For the text-containing cell, return its midpoint in [x, y] coordinate format. 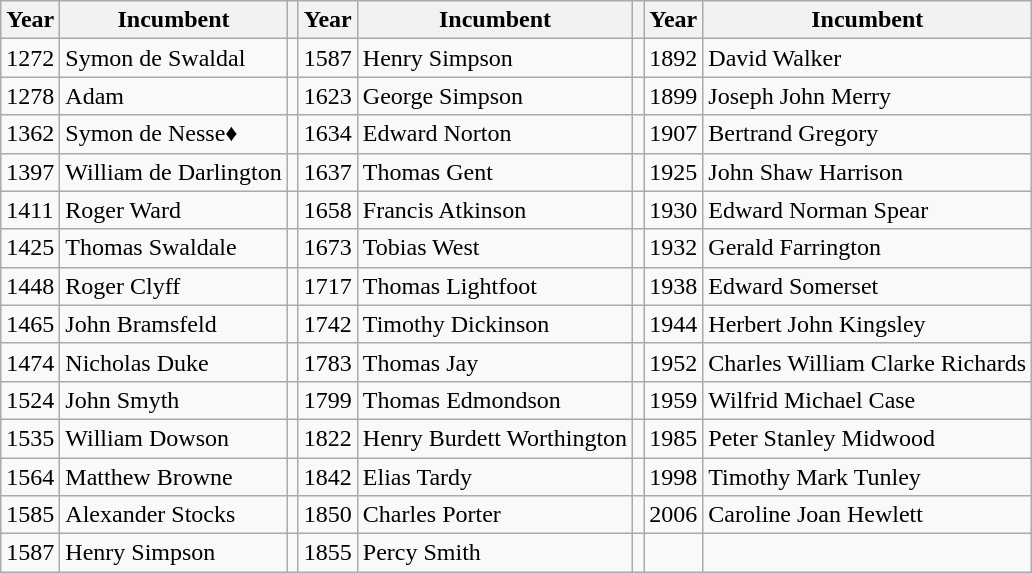
Edward Somerset [868, 286]
Francis Atkinson [494, 210]
John Shaw Harrison [868, 172]
1362 [30, 134]
Matthew Browne [174, 477]
1952 [674, 362]
Gerald Farrington [868, 248]
1855 [328, 553]
1717 [328, 286]
Roger Clyff [174, 286]
Symon de Nesse♦ [174, 134]
1932 [674, 248]
1742 [328, 324]
Thomas Jay [494, 362]
1822 [328, 438]
Peter Stanley Midwood [868, 438]
Symon de Swaldal [174, 58]
1397 [30, 172]
1998 [674, 477]
Tobias West [494, 248]
Timothy Dickinson [494, 324]
William Dowson [174, 438]
Thomas Lightfoot [494, 286]
1634 [328, 134]
1425 [30, 248]
George Simpson [494, 96]
John Bramsfeld [174, 324]
1930 [674, 210]
Charles Porter [494, 515]
Henry Burdett Worthington [494, 438]
1658 [328, 210]
1585 [30, 515]
Caroline Joan Hewlett [868, 515]
1278 [30, 96]
Elias Tardy [494, 477]
1799 [328, 400]
Alexander Stocks [174, 515]
Thomas Gent [494, 172]
1907 [674, 134]
John Smyth [174, 400]
1411 [30, 210]
Adam [174, 96]
Thomas Edmondson [494, 400]
David Walker [868, 58]
2006 [674, 515]
Edward Norman Spear [868, 210]
1850 [328, 515]
Herbert John Kingsley [868, 324]
1623 [328, 96]
1564 [30, 477]
1842 [328, 477]
Percy Smith [494, 553]
1637 [328, 172]
Charles William Clarke Richards [868, 362]
1465 [30, 324]
1944 [674, 324]
1673 [328, 248]
1899 [674, 96]
Thomas Swaldale [174, 248]
1535 [30, 438]
1959 [674, 400]
Timothy Mark Tunley [868, 477]
Joseph John Merry [868, 96]
Nicholas Duke [174, 362]
Bertrand Gregory [868, 134]
1524 [30, 400]
1892 [674, 58]
1938 [674, 286]
Edward Norton [494, 134]
1925 [674, 172]
1272 [30, 58]
1474 [30, 362]
1985 [674, 438]
1783 [328, 362]
Wilfrid Michael Case [868, 400]
1448 [30, 286]
Roger Ward [174, 210]
William de Darlington [174, 172]
